Locate the cell with the specified text and output its [X, Y] center coordinate. 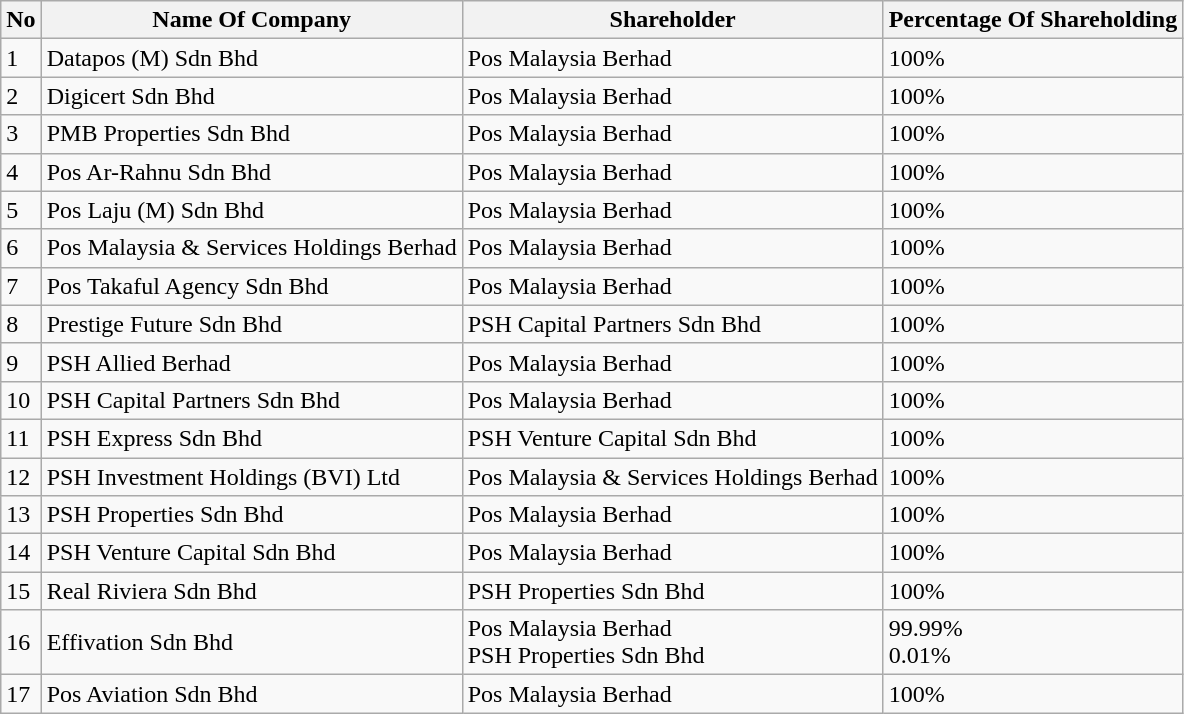
Shareholder [672, 20]
Effivation Sdn Bhd [252, 642]
13 [21, 515]
Pos Laju (M) Sdn Bhd [252, 210]
Pos Malaysia BerhadPSH Properties Sdn Bhd [672, 642]
Digicert Sdn Bhd [252, 96]
11 [21, 438]
Name Of Company [252, 20]
8 [21, 324]
12 [21, 477]
Pos Ar-Rahnu Sdn Bhd [252, 172]
No [21, 20]
2 [21, 96]
17 [21, 694]
16 [21, 642]
14 [21, 553]
15 [21, 591]
3 [21, 134]
PMB Properties Sdn Bhd [252, 134]
Datapos (M) Sdn Bhd [252, 58]
Pos Takaful Agency Sdn Bhd [252, 286]
PSH Investment Holdings (BVI) Ltd [252, 477]
Percentage Of Shareholding [1033, 20]
4 [21, 172]
1 [21, 58]
10 [21, 400]
6 [21, 248]
Prestige Future Sdn Bhd [252, 324]
PSH Express Sdn Bhd [252, 438]
99.99%0.01% [1033, 642]
9 [21, 362]
Real Riviera Sdn Bhd [252, 591]
PSH Allied Berhad [252, 362]
Pos Aviation Sdn Bhd [252, 694]
7 [21, 286]
5 [21, 210]
